Provide the [x, y] coordinate of the cell's center where the given text is located.  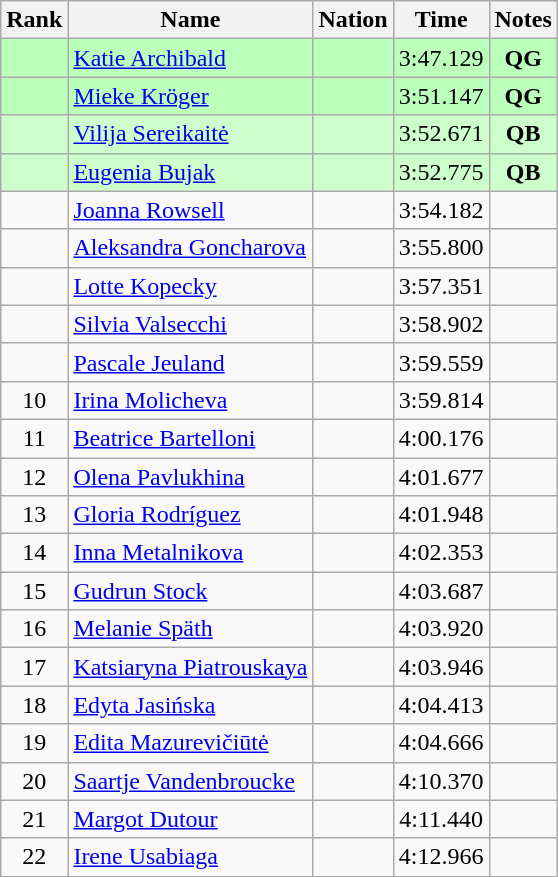
3:59.559 [441, 362]
19 [34, 743]
10 [34, 400]
13 [34, 515]
Aleksandra Goncharova [190, 248]
Notes [523, 20]
20 [34, 781]
4:11.440 [441, 819]
Olena Pavlukhina [190, 477]
4:12.966 [441, 857]
4:02.353 [441, 553]
Joanna Rowsell [190, 210]
4:00.176 [441, 438]
Gudrun Stock [190, 591]
Katie Archibald [190, 58]
Edyta Jasińska [190, 705]
Saartje Vandenbroucke [190, 781]
Name [190, 20]
Lotte Kopecky [190, 286]
Gloria Rodríguez [190, 515]
3:51.147 [441, 96]
Beatrice Bartelloni [190, 438]
Katsiaryna Piatrouskaya [190, 667]
Melanie Späth [190, 629]
3:52.671 [441, 134]
4:01.948 [441, 515]
17 [34, 667]
4:03.920 [441, 629]
3:58.902 [441, 324]
16 [34, 629]
Vilija Sereikaitė [190, 134]
4:04.666 [441, 743]
Rank [34, 20]
14 [34, 553]
Irene Usabiaga [190, 857]
Nation [353, 20]
22 [34, 857]
Inna Metalnikova [190, 553]
4:03.687 [441, 591]
21 [34, 819]
Mieke Kröger [190, 96]
Margot Dutour [190, 819]
15 [34, 591]
12 [34, 477]
11 [34, 438]
3:47.129 [441, 58]
3:59.814 [441, 400]
3:57.351 [441, 286]
Silvia Valsecchi [190, 324]
Edita Mazurevičiūtė [190, 743]
3:55.800 [441, 248]
Pascale Jeuland [190, 362]
4:04.413 [441, 705]
4:01.677 [441, 477]
Time [441, 20]
3:52.775 [441, 172]
Irina Molicheva [190, 400]
Eugenia Bujak [190, 172]
3:54.182 [441, 210]
4:03.946 [441, 667]
18 [34, 705]
4:10.370 [441, 781]
